Scan for the cell matching the given text and deliver its [x, y] coordinate at center. 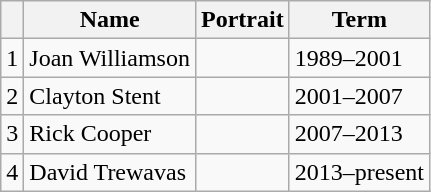
4 [12, 172]
2 [12, 96]
2001–2007 [359, 96]
2007–2013 [359, 134]
Clayton Stent [110, 96]
1 [12, 58]
2013–present [359, 172]
Term [359, 20]
David Trewavas [110, 172]
3 [12, 134]
Rick Cooper [110, 134]
Portrait [242, 20]
Name [110, 20]
1989–2001 [359, 58]
Joan Williamson [110, 58]
